From the cell containing the given text, extract its center point as (x, y) coordinate. 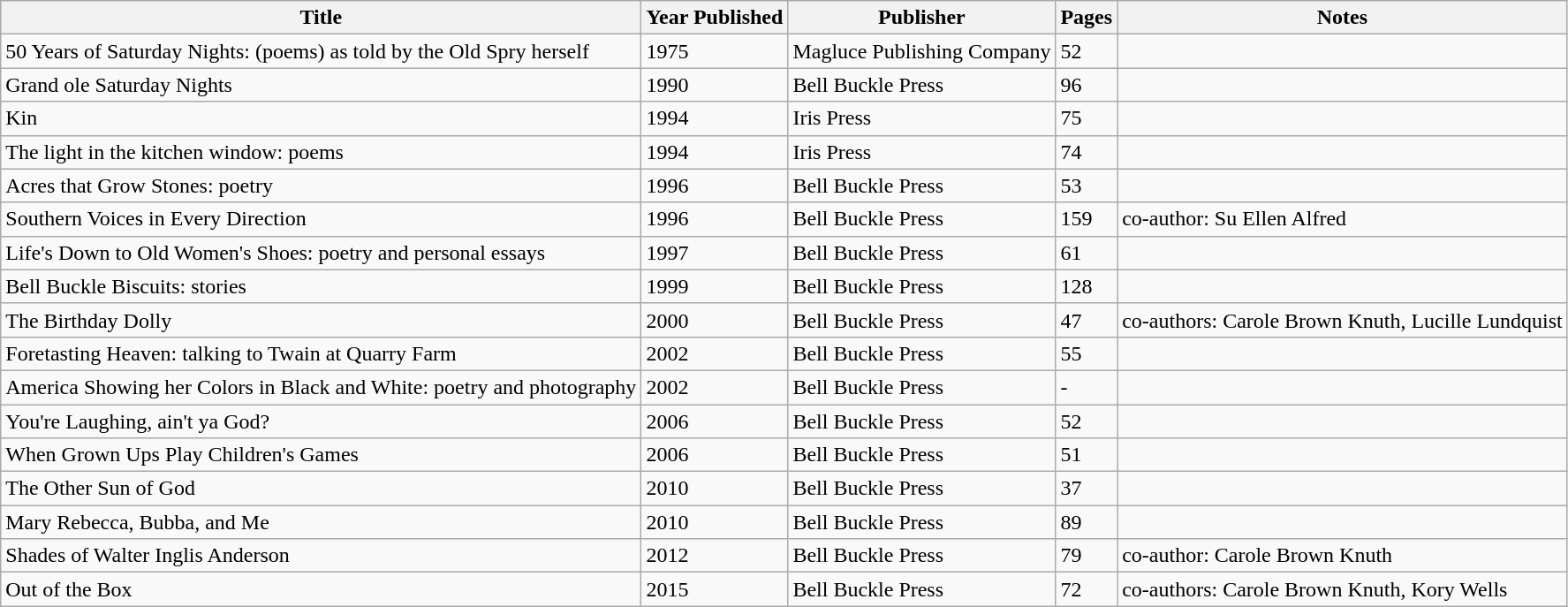
co-authors: Carole Brown Knuth, Lucille Lundquist (1343, 320)
co-author: Carole Brown Knuth (1343, 556)
Magluce Publishing Company (922, 51)
Life's Down to Old Women's Shoes: poetry and personal essays (322, 253)
2012 (715, 556)
53 (1087, 186)
Notes (1343, 18)
79 (1087, 556)
Acres that Grow Stones: poetry (322, 186)
The Birthday Dolly (322, 320)
Year Published (715, 18)
37 (1087, 489)
1990 (715, 85)
2015 (715, 589)
You're Laughing, ain't ya God? (322, 421)
89 (1087, 522)
128 (1087, 286)
Kin (322, 118)
96 (1087, 85)
Bell Buckle Biscuits: stories (322, 286)
75 (1087, 118)
1997 (715, 253)
74 (1087, 152)
47 (1087, 320)
61 (1087, 253)
America Showing her Colors in Black and White: poetry and photography (322, 387)
Grand ole Saturday Nights (322, 85)
co-author: Su Ellen Alfred (1343, 219)
Shades of Walter Inglis Anderson (322, 556)
50 Years of Saturday Nights: (poems) as told by the Old Spry herself (322, 51)
Pages (1087, 18)
When Grown Ups Play Children's Games (322, 455)
2000 (715, 320)
Foretasting Heaven: talking to Twain at Quarry Farm (322, 353)
The light in the kitchen window: poems (322, 152)
Out of the Box (322, 589)
72 (1087, 589)
1975 (715, 51)
1999 (715, 286)
Publisher (922, 18)
The Other Sun of God (322, 489)
55 (1087, 353)
51 (1087, 455)
Southern Voices in Every Direction (322, 219)
159 (1087, 219)
- (1087, 387)
Mary Rebecca, Bubba, and Me (322, 522)
Title (322, 18)
co-authors: Carole Brown Knuth, Kory Wells (1343, 589)
